Return (x, y) of the center of cell containing provided text 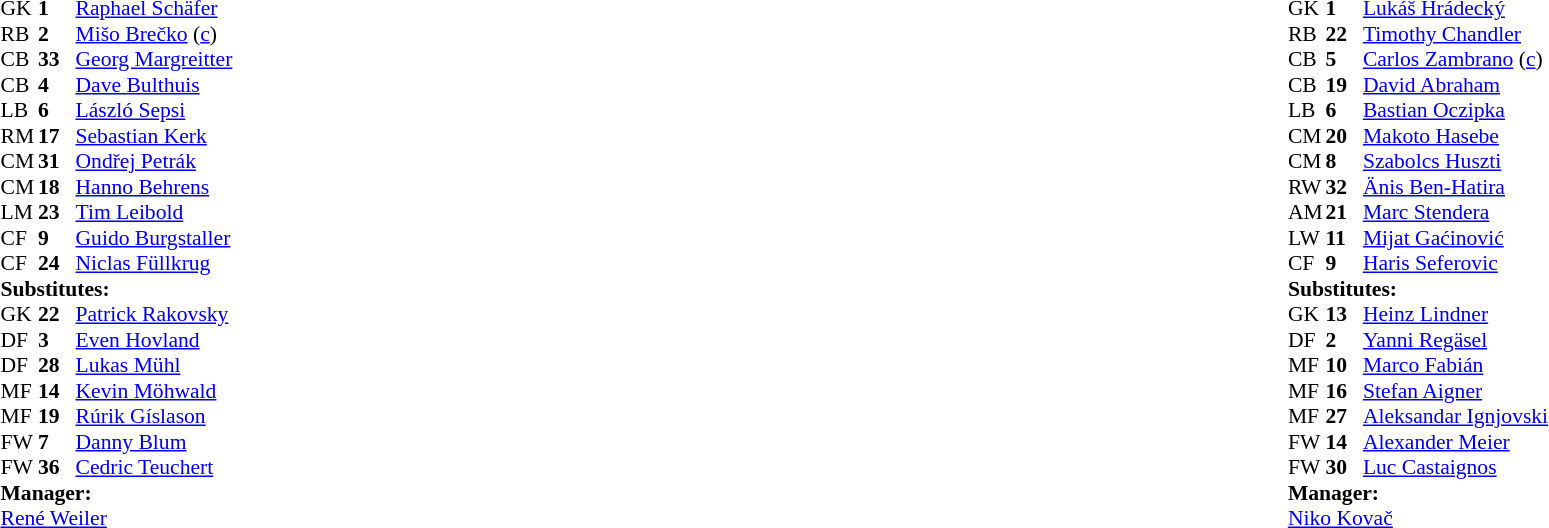
Carlos Zambrano (c) (1456, 59)
8 (1344, 161)
AM (1307, 213)
28 (57, 365)
4 (57, 85)
27 (1344, 417)
Makoto Hasebe (1456, 136)
36 (57, 467)
Änis Ben-Hatira (1456, 187)
Lukas Mühl (154, 365)
33 (57, 59)
Bastian Oczipka (1456, 111)
Kevin Möhwald (154, 391)
17 (57, 136)
7 (57, 442)
Ondřej Petrák (154, 161)
18 (57, 187)
Marc Stendera (1456, 213)
Marco Fabián (1456, 365)
Szabolcs Huszti (1456, 161)
23 (57, 213)
30 (1344, 467)
Aleksandar Ignjovski (1456, 417)
21 (1344, 213)
3 (57, 340)
LW (1307, 238)
Dave Bulthuis (154, 85)
Rúrik Gíslason (154, 417)
Sebastian Kerk (154, 136)
31 (57, 161)
LM (19, 213)
Niclas Füllkrug (154, 263)
David Abraham (1456, 85)
RM (19, 136)
Luc Castaignos (1456, 467)
11 (1344, 238)
Mijat Gaćinović (1456, 238)
Alexander Meier (1456, 442)
Georg Margreitter (154, 59)
Yanni Regäsel (1456, 340)
RW (1307, 187)
Patrick Rakovsky (154, 315)
32 (1344, 187)
Cedric Teuchert (154, 467)
Mišo Brečko (c) (154, 34)
20 (1344, 136)
Haris Seferovic (1456, 263)
24 (57, 263)
Hanno Behrens (154, 187)
Guido Burgstaller (154, 238)
László Sepsi (154, 111)
Timothy Chandler (1456, 34)
Even Hovland (154, 340)
Danny Blum (154, 442)
Tim Leibold (154, 213)
Stefan Aigner (1456, 391)
13 (1344, 315)
10 (1344, 365)
5 (1344, 59)
Heinz Lindner (1456, 315)
16 (1344, 391)
